Identify which cell holds the provided text, then report its (X, Y) central coordinate. 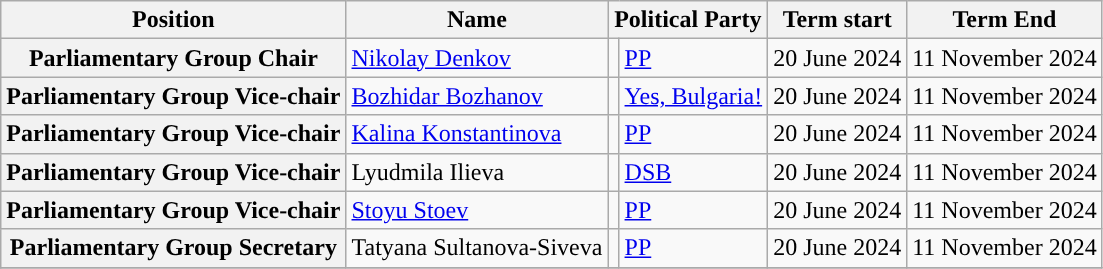
Stoyu Stoev (477, 210)
Kalina Konstantinova (477, 134)
DSB (694, 172)
Term End (1004, 20)
Bozhidar Bozhanov (477, 96)
Yes, Bulgaria! (694, 96)
Lyudmila Ilieva (477, 172)
Parliamentary Group Chair (174, 58)
Tatyana Sultanova-Siveva (477, 248)
Name (477, 20)
Parliamentary Group Secretary (174, 248)
Position (174, 20)
Political Party (688, 20)
Nikolay Denkov (477, 58)
Term start (838, 20)
